Scan for the cell matching the given text and deliver its (X, Y) coordinate at center. 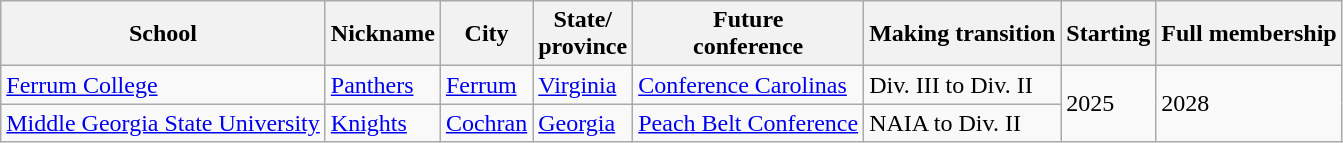
Panthers (382, 85)
Cochran (486, 123)
State/province (583, 34)
Conference Carolinas (748, 85)
Full membership (1249, 34)
City (486, 34)
Ferrum College (164, 85)
Futureconference (748, 34)
Ferrum (486, 85)
NAIA to Div. II (962, 123)
Making transition (962, 34)
2025 (1108, 104)
Knights (382, 123)
Nickname (382, 34)
Georgia (583, 123)
School (164, 34)
Virginia (583, 85)
Starting (1108, 34)
2028 (1249, 104)
Div. III to Div. II (962, 85)
Middle Georgia State University (164, 123)
Peach Belt Conference (748, 123)
